Scan for the cell matching the given text and deliver its (x, y) coordinate at center. 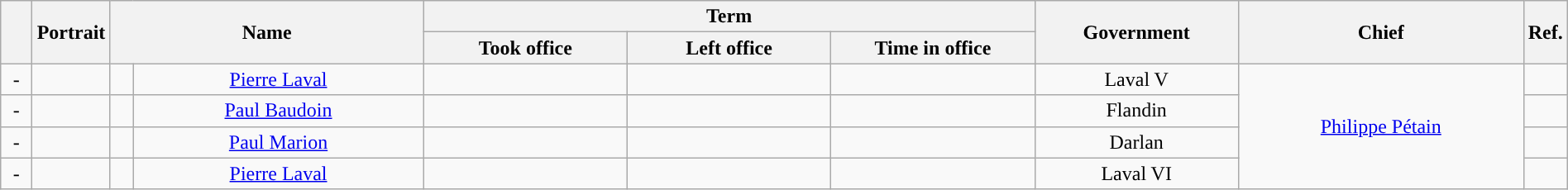
Portrait (71, 32)
Left office (729, 48)
Paul Baudoin (278, 111)
Took office (525, 48)
Government (1136, 32)
Philippe Pétain (1381, 126)
Paul Marion (278, 142)
Chief (1381, 32)
Laval VI (1136, 173)
Name (266, 32)
Flandin (1136, 111)
Laval V (1136, 79)
Term (729, 17)
Darlan (1136, 142)
Time in office (933, 48)
Ref. (1545, 32)
